Return the [X, Y] coordinate for the center point of the cell that contains the specified text.  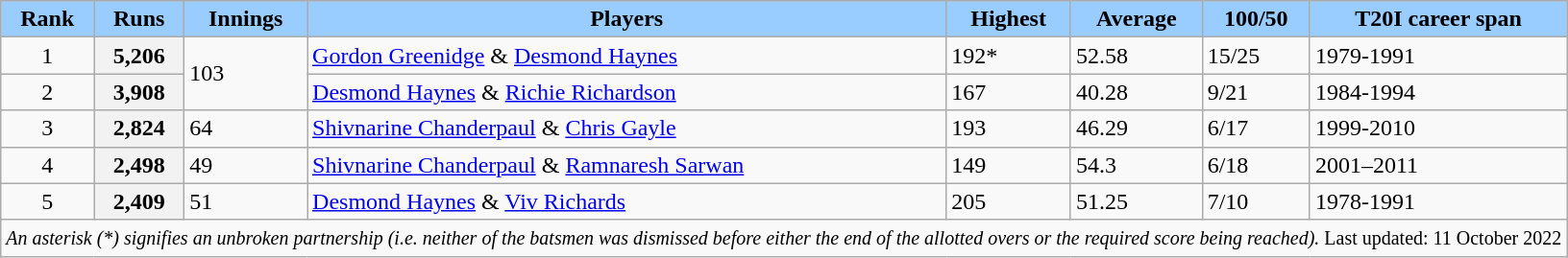
5,206 [139, 56]
2 [48, 92]
Shivnarine Chanderpaul & Chris Gayle [626, 129]
Desmond Haynes & Viv Richards [626, 201]
167 [1009, 92]
6/18 [1256, 165]
193 [1009, 129]
1 [48, 56]
1978-1991 [1437, 201]
Players [626, 19]
T20I career span [1437, 19]
Rank [48, 19]
52.58 [1136, 56]
3,908 [139, 92]
103 [246, 74]
100/50 [1256, 19]
51.25 [1136, 201]
1979-1991 [1437, 56]
192* [1009, 56]
Runs [139, 19]
49 [246, 165]
9/21 [1256, 92]
Innings [246, 19]
40.28 [1136, 92]
51 [246, 201]
2,409 [139, 201]
2,824 [139, 129]
54.3 [1136, 165]
1999-2010 [1437, 129]
2001–2011 [1437, 165]
6/17 [1256, 129]
Gordon Greenidge & Desmond Haynes [626, 56]
15/25 [1256, 56]
64 [246, 129]
149 [1009, 165]
2,498 [139, 165]
7/10 [1256, 201]
5 [48, 201]
205 [1009, 201]
Average [1136, 19]
Desmond Haynes & Richie Richardson [626, 92]
Highest [1009, 19]
Shivnarine Chanderpaul & Ramnaresh Sarwan [626, 165]
4 [48, 165]
1984-1994 [1437, 92]
46.29 [1136, 129]
3 [48, 129]
